From the cell containing the given text, extract its center point as [x, y] coordinate. 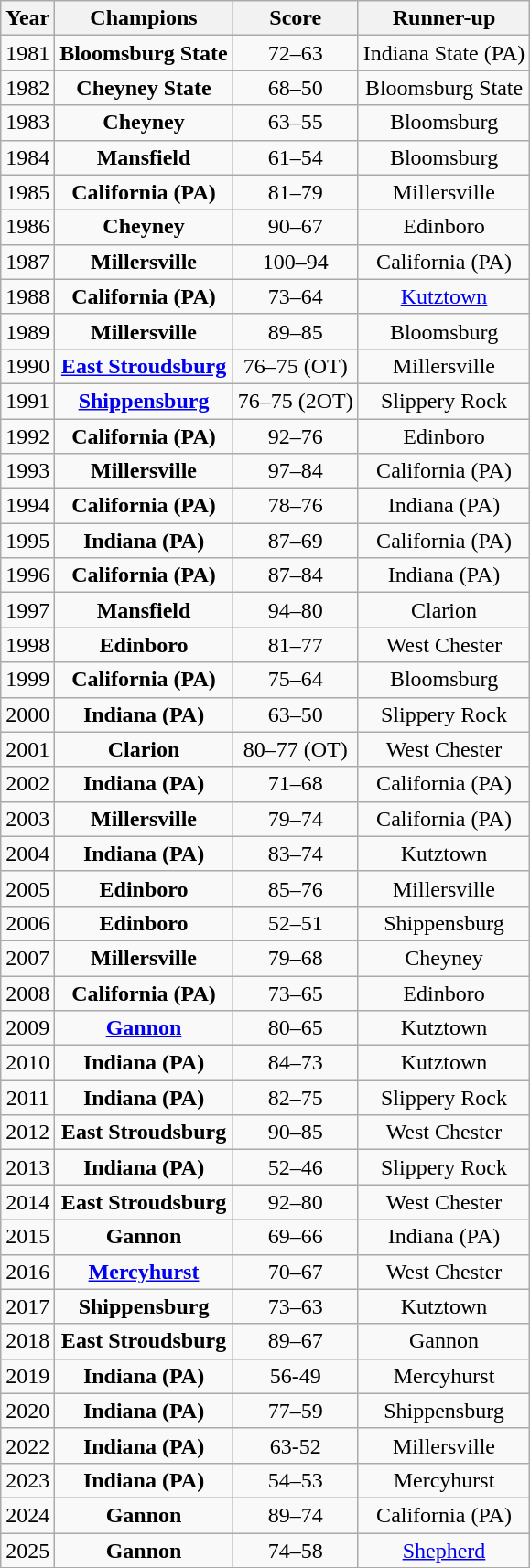
80–65 [295, 1028]
52–46 [295, 1167]
2003 [27, 819]
79–74 [295, 819]
89–85 [295, 331]
1995 [27, 541]
69–66 [295, 1237]
1990 [27, 366]
78–76 [295, 506]
52–51 [295, 923]
73–64 [295, 296]
89–67 [295, 1341]
2022 [27, 1445]
2000 [27, 714]
85–76 [295, 888]
61–54 [295, 157]
2001 [27, 749]
63-52 [295, 1445]
1994 [27, 506]
76–75 (OT) [295, 366]
1991 [27, 401]
81–79 [295, 192]
2024 [27, 1515]
1981 [27, 53]
2006 [27, 923]
1993 [27, 471]
Champions [144, 18]
1996 [27, 575]
Runner-up [443, 18]
94–80 [295, 610]
1983 [27, 123]
2007 [27, 958]
92–76 [295, 436]
2019 [27, 1376]
2014 [27, 1202]
68–50 [295, 88]
73–63 [295, 1306]
92–80 [295, 1202]
2016 [27, 1272]
2002 [27, 784]
Score [295, 18]
79–68 [295, 958]
2004 [27, 854]
90–67 [295, 227]
54–53 [295, 1480]
2018 [27, 1341]
1999 [27, 680]
1998 [27, 645]
2009 [27, 1028]
80–77 (OT) [295, 749]
1989 [27, 331]
74–58 [295, 1551]
81–77 [295, 645]
1992 [27, 436]
2012 [27, 1133]
71–68 [295, 784]
87–69 [295, 541]
1997 [27, 610]
73–65 [295, 993]
2005 [27, 888]
70–67 [295, 1272]
2010 [27, 1063]
77–59 [295, 1411]
1988 [27, 296]
2011 [27, 1098]
Shepherd [443, 1551]
Indiana State (PA) [443, 53]
90–85 [295, 1133]
2023 [27, 1480]
1986 [27, 227]
2008 [27, 993]
1985 [27, 192]
2017 [27, 1306]
Cheyney State [144, 88]
1982 [27, 88]
2013 [27, 1167]
76–75 (2OT) [295, 401]
82–75 [295, 1098]
2015 [27, 1237]
100–94 [295, 262]
72–63 [295, 53]
63–50 [295, 714]
63–55 [295, 123]
Year [27, 18]
97–84 [295, 471]
83–74 [295, 854]
1987 [27, 262]
1984 [27, 157]
75–64 [295, 680]
89–74 [295, 1515]
84–73 [295, 1063]
2020 [27, 1411]
87–84 [295, 575]
56-49 [295, 1376]
2025 [27, 1551]
